Find where the given text appears and provide that cell's center as [X, Y] coordinate. 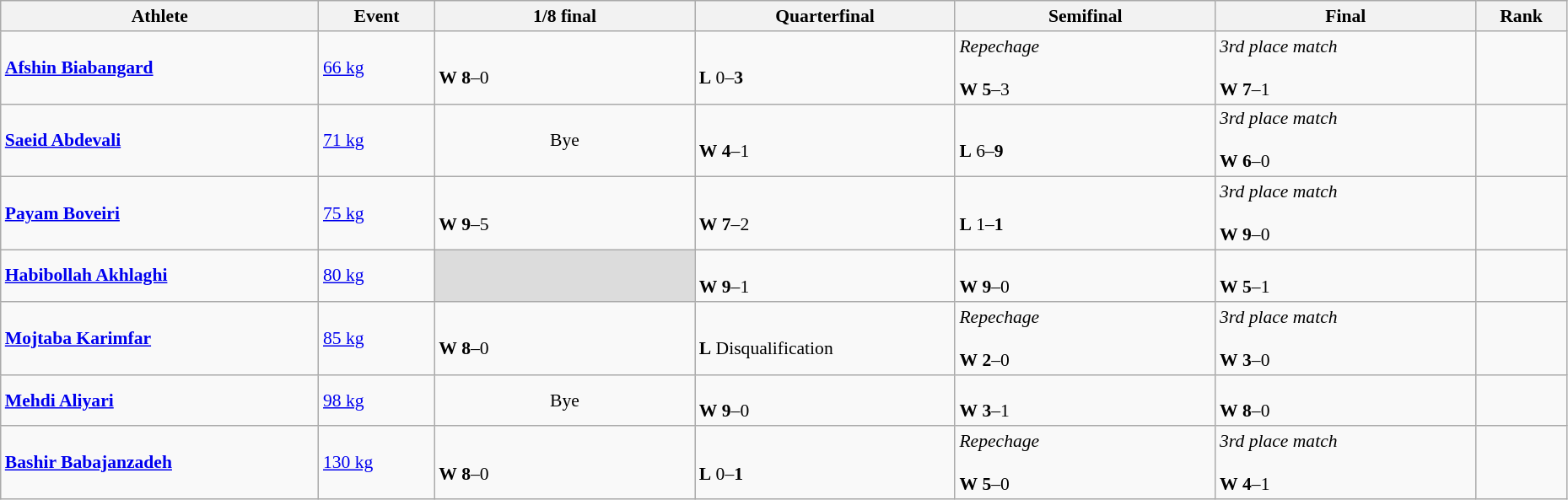
66 kg [376, 67]
W 5–1 [1346, 277]
L 1–1 [1085, 214]
98 kg [376, 400]
Event [376, 16]
Semifinal [1085, 16]
W 9–5 [565, 214]
85 kg [376, 339]
Bashir Babajanzadeh [160, 464]
L 0–1 [825, 464]
3rd place matchW 7–1 [1346, 67]
W 7–2 [825, 214]
Payam Boveiri [160, 214]
130 kg [376, 464]
Mehdi Aliyari [160, 400]
RepechageW 5–3 [1085, 67]
W 3–1 [1085, 400]
W 4–1 [825, 140]
L 6–9 [1085, 140]
3rd place matchW 3–0 [1346, 339]
RepechageW 5–0 [1085, 464]
L 0–3 [825, 67]
Afshin Biabangard [160, 67]
Quarterfinal [825, 16]
75 kg [376, 214]
Habibollah Akhlaghi [160, 277]
Rank [1522, 16]
3rd place matchW 4–1 [1346, 464]
Athlete [160, 16]
Final [1346, 16]
Mojtaba Karimfar [160, 339]
RepechageW 2–0 [1085, 339]
Saeid Abdevali [160, 140]
1/8 final [565, 16]
3rd place matchW 6–0 [1346, 140]
3rd place matchW 9–0 [1346, 214]
71 kg [376, 140]
80 kg [376, 277]
L Disqualification [825, 339]
W 9–1 [825, 277]
